From the cell containing the given text, extract its center point as [x, y] coordinate. 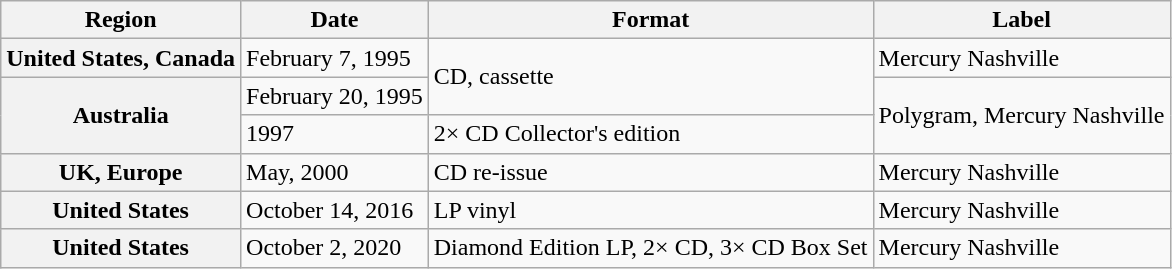
October 2, 2020 [335, 248]
February 20, 1995 [335, 96]
1997 [335, 134]
October 14, 2016 [335, 210]
UK, Europe [121, 172]
United States, Canada [121, 58]
CD re-issue [650, 172]
Label [1022, 20]
Diamond Edition LP, 2× CD, 3× CD Box Set [650, 248]
May, 2000 [335, 172]
LP vinyl [650, 210]
CD, cassette [650, 77]
February 7, 1995 [335, 58]
Format [650, 20]
Region [121, 20]
Date [335, 20]
Australia [121, 115]
Polygram, Mercury Nashville [1022, 115]
2× CD Collector's edition [650, 134]
